Detect which cell encompasses the target text, then output its (x, y) center coordinate. 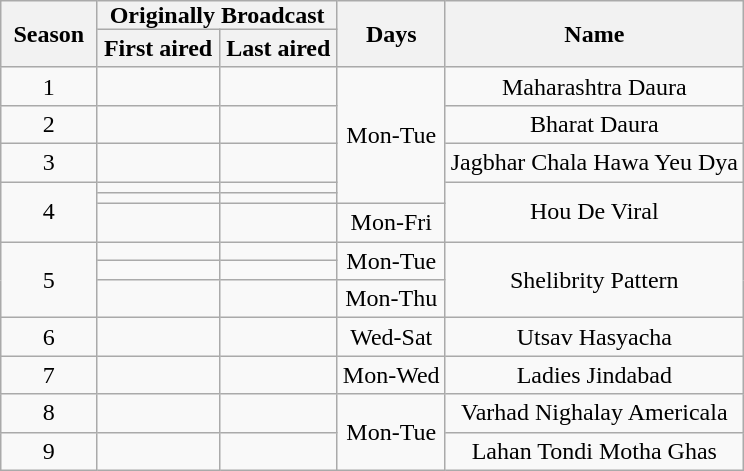
4 (49, 212)
Shelibrity Pattern (594, 280)
First aired (158, 48)
6 (49, 337)
5 (49, 280)
Mon-Wed (391, 375)
Hou De Viral (594, 212)
9 (49, 451)
Bharat Daura (594, 124)
Originally Broadcast (217, 15)
8 (49, 413)
7 (49, 375)
Name (594, 34)
2 (49, 124)
Lahan Tondi Motha Ghas (594, 451)
Maharashtra Daura (594, 86)
Mon-Thu (391, 299)
Ladies Jindabad (594, 375)
1 (49, 86)
Mon-Fri (391, 223)
Utsav Hasyacha (594, 337)
Wed-Sat (391, 337)
Season (49, 34)
3 (49, 162)
Jagbhar Chala Hawa Yeu Dya (594, 162)
Days (391, 34)
Varhad Nighalay Americala (594, 413)
Last aired (278, 48)
